For the text-containing cell, return its midpoint in (x, y) coordinate format. 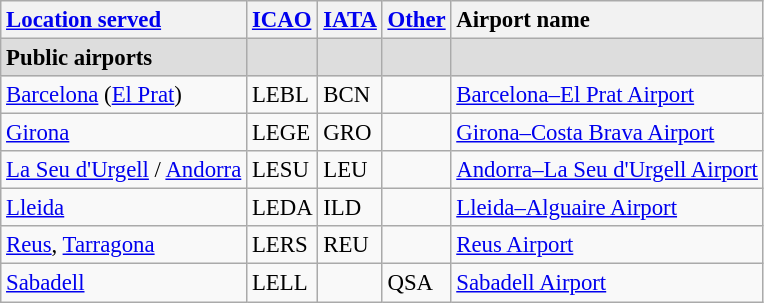
Location served (124, 20)
Lleida (124, 208)
QSA (416, 283)
Reus Airport (607, 245)
LERS (282, 245)
GRO (350, 133)
ICAO (282, 20)
LESU (282, 170)
Other (416, 20)
Reus, Tarragona (124, 245)
Lleida–Alguaire Airport (607, 208)
Airport name (607, 20)
Girona–Costa Brava Airport (607, 133)
LEGE (282, 133)
BCN (350, 95)
REU (350, 245)
La Seu d'Urgell / Andorra (124, 170)
LEBL (282, 95)
Sabadell (124, 283)
Girona (124, 133)
Andorra–La Seu d'Urgell Airport (607, 170)
Barcelona (El Prat) (124, 95)
LEU (350, 170)
Public airports (124, 58)
LELL (282, 283)
Barcelona–El Prat Airport (607, 95)
LEDA (282, 208)
IATA (350, 20)
ILD (350, 208)
Sabadell Airport (607, 283)
